Scan for the cell matching the given text and deliver its (x, y) coordinate at center. 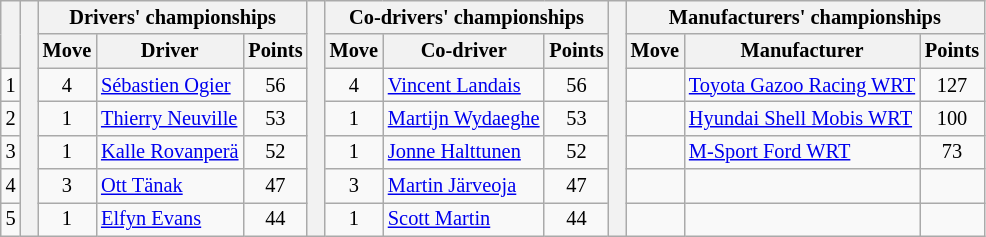
Hyundai Shell Mobis WRT (802, 118)
5 (11, 219)
M-Sport Ford WRT (802, 152)
Thierry Neuville (170, 118)
Co-drivers' championships (467, 17)
Sébastien Ogier (170, 85)
Drivers' championships (173, 17)
Vincent Landais (464, 85)
Elfyn Evans (170, 219)
127 (952, 85)
Toyota Gazoo Racing WRT (802, 85)
Co-driver (464, 51)
Driver (170, 51)
Martin Järveoja (464, 186)
2 (11, 118)
Martijn Wydaeghe (464, 118)
73 (952, 152)
100 (952, 118)
Scott Martin (464, 219)
Kalle Rovanperä (170, 152)
Ott Tänak (170, 186)
Jonne Halttunen (464, 152)
Manufacturers' championships (805, 17)
Manufacturer (802, 51)
